Extract the [x, y] coordinate from the center of the cell holding the provided text.  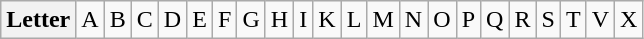
O [442, 20]
G [251, 20]
N [413, 20]
L [354, 20]
D [172, 20]
E [200, 20]
Letter [38, 20]
P [468, 20]
S [548, 20]
M [383, 20]
R [522, 20]
T [573, 20]
V [600, 20]
I [304, 20]
X [629, 20]
Q [495, 20]
A [90, 20]
F [224, 20]
C [144, 20]
K [327, 20]
H [279, 20]
B [118, 20]
